Return the [x, y] coordinate for the center point of the cell that contains the specified text.  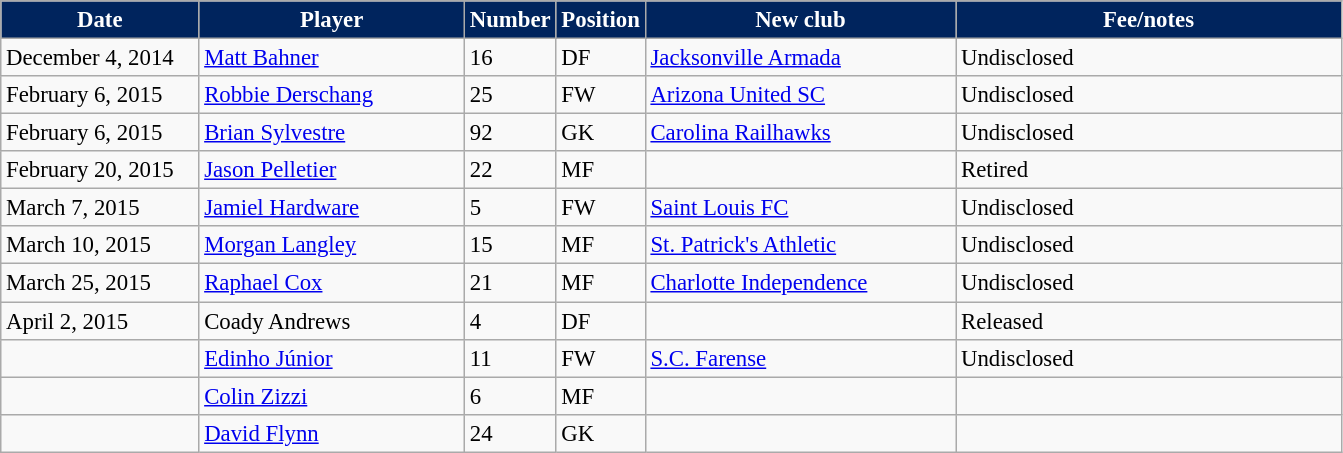
Position [600, 20]
St. Patrick's Athletic [800, 245]
92 [510, 133]
Carolina Railhawks [800, 133]
Jamiel Hardware [332, 208]
11 [510, 358]
December 4, 2014 [100, 58]
22 [510, 170]
21 [510, 283]
Saint Louis FC [800, 208]
Charlotte Independence [800, 283]
February 20, 2015 [100, 170]
Edinho Júnior [332, 358]
25 [510, 95]
Number [510, 20]
New club [800, 20]
March 7, 2015 [100, 208]
David Flynn [332, 433]
Jason Pelletier [332, 170]
15 [510, 245]
Colin Zizzi [332, 396]
Morgan Langley [332, 245]
Player [332, 20]
5 [510, 208]
March 10, 2015 [100, 245]
S.C. Farense [800, 358]
March 25, 2015 [100, 283]
6 [510, 396]
Jacksonville Armada [800, 58]
Brian Sylvestre [332, 133]
Raphael Cox [332, 283]
Date [100, 20]
Robbie Derschang [332, 95]
Coady Andrews [332, 321]
4 [510, 321]
Matt Bahner [332, 58]
April 2, 2015 [100, 321]
Retired [1149, 170]
Fee/notes [1149, 20]
16 [510, 58]
24 [510, 433]
Arizona United SC [800, 95]
Released [1149, 321]
